For the text-containing cell, return its midpoint in [x, y] coordinate format. 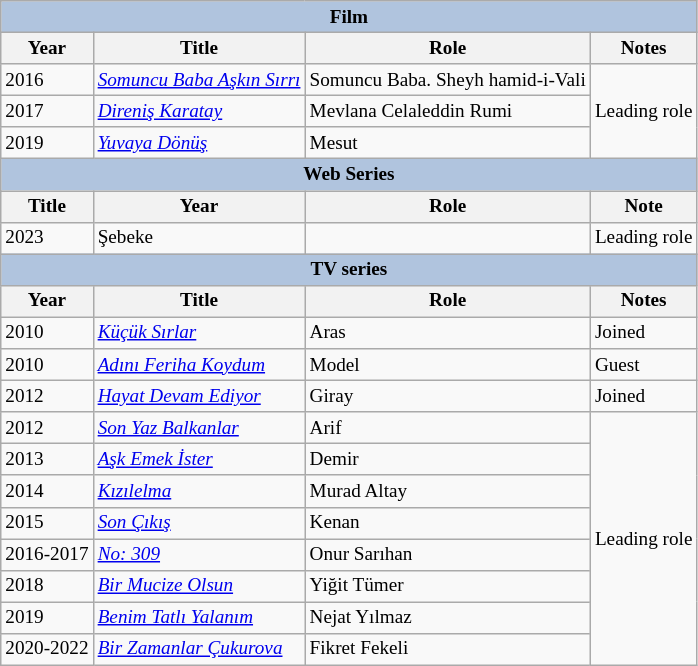
2017 [47, 111]
Şebeke [199, 238]
Direniş Karatay [199, 111]
TV series [349, 270]
Bir Mucize Olsun [199, 586]
Kenan [448, 523]
Küçük Sırlar [199, 333]
2014 [47, 491]
Film [349, 17]
Aras [448, 333]
Arif [448, 428]
Onur Sarıhan [448, 554]
Bir Zamanlar Çukurova [199, 649]
2013 [47, 460]
Kızılelma [199, 491]
Fikret Fekeli [448, 649]
Hayat Devam Ediyor [199, 396]
Son Çıkış [199, 523]
Giray [448, 396]
Somuncu Baba. Sheyh hamid-i-Vali [448, 80]
Nejat Yılmaz [448, 618]
Son Yaz Balkanlar [199, 428]
Mesut [448, 143]
Adını Feriha Koydum [199, 365]
Note [644, 206]
Mevlana Celaleddin Rumi [448, 111]
2016 [47, 80]
Benim Tatlı Yalanım [199, 618]
Murad Altay [448, 491]
No: 309 [199, 554]
2018 [47, 586]
Demir [448, 460]
Model [448, 365]
Web Series [349, 175]
2023 [47, 238]
Aşk Emek İster [199, 460]
Somuncu Baba Aşkın Sırrı [199, 80]
Yiğit Tümer [448, 586]
Yuvaya Dönüş [199, 143]
2020-2022 [47, 649]
2016-2017 [47, 554]
2015 [47, 523]
Guest [644, 365]
